Extract the [X, Y] coordinate from the center of the cell holding the provided text.  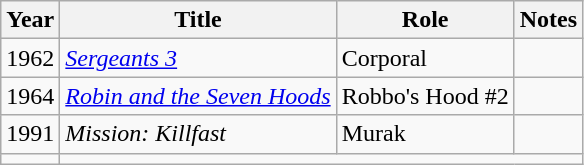
Role [425, 20]
1991 [30, 134]
Title [198, 20]
Sergeants 3 [198, 58]
1964 [30, 96]
Corporal [425, 58]
Robbo's Hood #2 [425, 96]
Notes [548, 20]
Robin and the Seven Hoods [198, 96]
Murak [425, 134]
1962 [30, 58]
Mission: Killfast [198, 134]
Year [30, 20]
